Identify which cell holds the provided text, then report its (x, y) central coordinate. 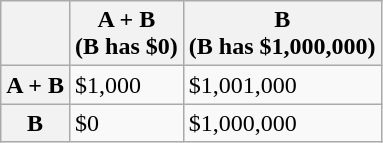
A + B (36, 85)
B(B has $1,000,000) (282, 34)
$1,000 (127, 85)
A + B(B has $0) (127, 34)
B (36, 123)
$0 (127, 123)
$1,000,000 (282, 123)
$1,001,000 (282, 85)
